Return [X, Y] of the center of cell containing provided text 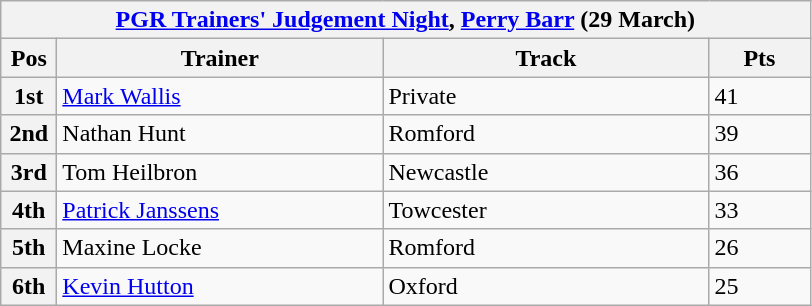
Mark Wallis [220, 96]
41 [760, 96]
PGR Trainers' Judgement Night, Perry Barr (29 March) [406, 20]
6th [29, 286]
Pos [29, 58]
39 [760, 134]
Oxford [546, 286]
Track [546, 58]
36 [760, 172]
Towcester [546, 210]
Patrick Janssens [220, 210]
4th [29, 210]
Pts [760, 58]
2nd [29, 134]
5th [29, 248]
25 [760, 286]
33 [760, 210]
Maxine Locke [220, 248]
1st [29, 96]
Kevin Hutton [220, 286]
Trainer [220, 58]
Tom Heilbron [220, 172]
Nathan Hunt [220, 134]
Newcastle [546, 172]
3rd [29, 172]
Private [546, 96]
26 [760, 248]
